Determine the (X, Y) coordinate at the center of the cell enclosing the given text.  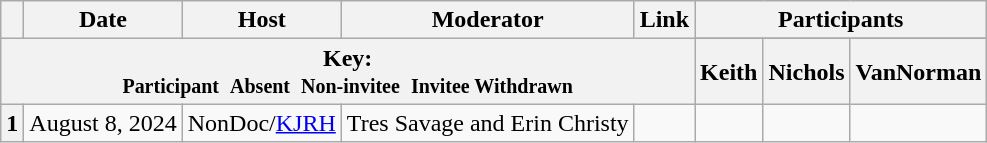
Keith (729, 72)
Tres Savage and Erin Christy (488, 123)
Host (262, 20)
Date (103, 20)
1 (12, 123)
VanNorman (918, 72)
Link (664, 20)
Moderator (488, 20)
August 8, 2024 (103, 123)
Key: Participant Absent Non-invitee Invitee Withdrawn (348, 72)
Participants (841, 20)
NonDoc/KJRH (262, 123)
Nichols (806, 72)
